From the cell containing the given text, extract its center point as (x, y) coordinate. 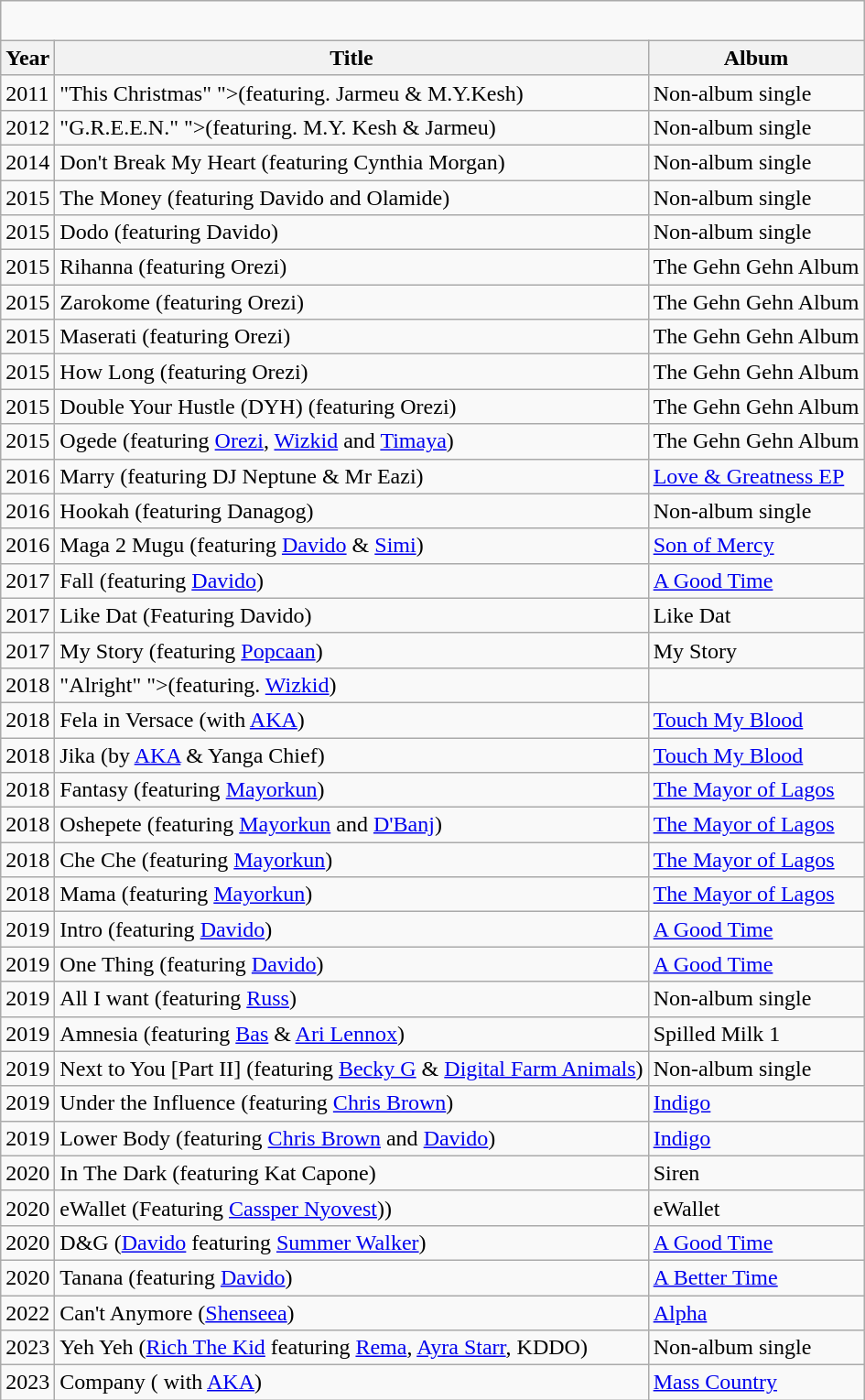
Dodo (featuring Davido) (351, 233)
"Alright" ">(featuring. Wizkid) (351, 685)
Company ( with AKA) (351, 1383)
Rihanna (featuring Orezi) (351, 267)
Che Che (featuring Mayorkun) (351, 860)
Tanana (featuring Davido) (351, 1277)
Don't Break My Heart (featuring Cynthia Morgan) (351, 162)
Maserati (featuring Orezi) (351, 337)
eWallet (Featuring Cassper Nyovest)) (351, 1208)
Fall (featuring Davido) (351, 581)
"This Christmas" ">(featuring. Jarmeu & M.Y.Kesh) (351, 92)
Alpha (756, 1313)
Mama (featuring Mayorkun) (351, 895)
Maga 2 Mugu (featuring Davido & Simi) (351, 546)
Year (27, 58)
2012 (27, 127)
Zarokome (featuring Orezi) (351, 302)
Mass Country (756, 1383)
How Long (featuring Orezi) (351, 372)
All I want (featuring Russ) (351, 999)
My Story (756, 650)
2022 (27, 1313)
The Money (featuring Davido and Olamide) (351, 198)
Like Dat (Featuring Davido) (351, 615)
Love & Greatness EP (756, 476)
Under the Influence (featuring Chris Brown) (351, 1103)
Double Your Hustle (DYH) (featuring Orezi) (351, 407)
2014 (27, 162)
Son of Mercy (756, 546)
Lower Body (featuring Chris Brown and Davido) (351, 1138)
Oshepete (featuring Mayorkun and D'Banj) (351, 825)
Can't Anymore (Shenseea) (351, 1313)
Title (351, 58)
In The Dark (featuring Kat Capone) (351, 1173)
Album (756, 58)
Next to You [Part II] (featuring Becky G & Digital Farm Animals) (351, 1069)
Amnesia (featuring Bas & Ari Lennox) (351, 1034)
Fantasy (featuring Mayorkun) (351, 790)
"G.R.E.E.N." ">(featuring. M.Y. Kesh & Jarmeu) (351, 127)
Intro (featuring Davido) (351, 929)
Like Dat (756, 615)
Jika (by AKA & Yanga Chief) (351, 755)
Hookah (featuring Danagog) (351, 511)
Siren (756, 1173)
Marry (featuring DJ Neptune & Mr Eazi) (351, 476)
A Better Time (756, 1277)
Fela in Versace (with AKA) (351, 720)
2011 (27, 92)
eWallet (756, 1208)
My Story (featuring Popcaan) (351, 650)
Spilled Milk 1 (756, 1034)
D&G (Davido featuring Summer Walker) (351, 1243)
Yeh Yeh (Rich The Kid featuring Rema, Ayra Starr, KDDO) (351, 1348)
One Thing (featuring Davido) (351, 964)
Ogede (featuring Orezi, Wizkid and Timaya) (351, 441)
